From the cell containing the given text, extract its center point as (x, y) coordinate. 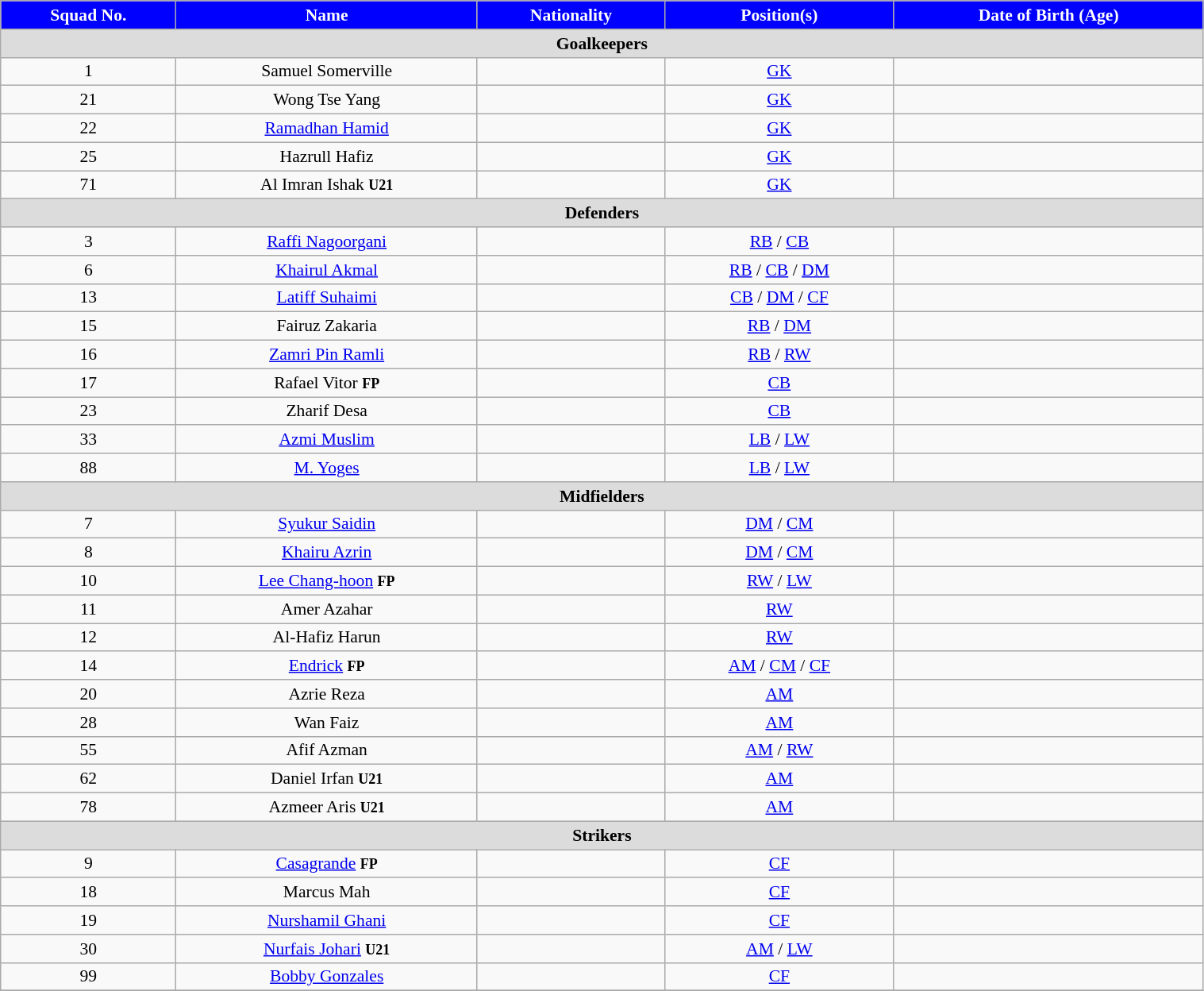
Ramadhan Hamid (327, 129)
Fairuz Zakaria (327, 326)
Afif Azman (327, 750)
RB / RW (779, 355)
33 (89, 440)
55 (89, 750)
Azrie Reza (327, 694)
Midfielders (602, 496)
17 (89, 383)
25 (89, 156)
11 (89, 609)
RB / CB / DM (779, 270)
RB / DM (779, 326)
6 (89, 270)
22 (89, 129)
16 (89, 355)
15 (89, 326)
13 (89, 298)
Nationality (571, 15)
Al-Hafiz Harun (327, 638)
23 (89, 411)
Azmeer Aris U21 (327, 808)
Date of Birth (Age) (1048, 15)
Raffi Nagoorgani (327, 241)
Marcus Mah (327, 893)
99 (89, 977)
Position(s) (779, 15)
Goalkeepers (602, 44)
Khairul Akmal (327, 270)
8 (89, 553)
21 (89, 100)
Wan Faiz (327, 723)
7 (89, 524)
Bobby Gonzales (327, 977)
Endrick FP (327, 666)
Syukur Saidin (327, 524)
9 (89, 864)
Azmi Muslim (327, 440)
88 (89, 468)
Khairu Azrin (327, 553)
Latiff Suhaimi (327, 298)
14 (89, 666)
CB / DM / CF (779, 298)
Daniel Irfan U21 (327, 779)
Wong Tse Yang (327, 100)
Defenders (602, 214)
12 (89, 638)
1 (89, 71)
19 (89, 920)
30 (89, 949)
71 (89, 185)
AM / LW (779, 949)
10 (89, 581)
RB / CB (779, 241)
Al Imran Ishak U21 (327, 185)
Strikers (602, 835)
78 (89, 808)
Nurfais Johari U21 (327, 949)
AM / CM / CF (779, 666)
Squad No. (89, 15)
20 (89, 694)
Samuel Somerville (327, 71)
M. Yoges (327, 468)
62 (89, 779)
Casagrande FP (327, 864)
RW / LW (779, 581)
18 (89, 893)
Hazrull Hafiz (327, 156)
28 (89, 723)
3 (89, 241)
Amer Azahar (327, 609)
Zharif Desa (327, 411)
Name (327, 15)
Nurshamil Ghani (327, 920)
Zamri Pin Ramli (327, 355)
Rafael Vitor FP (327, 383)
AM / RW (779, 750)
Lee Chang-hoon FP (327, 581)
